Search for the cell housing the specified text and yield its (X, Y) center coordinate. 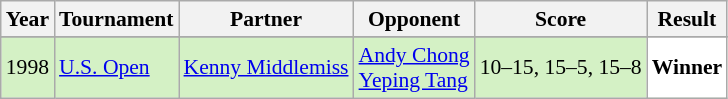
Year (28, 19)
Andy Chong Yeping Tang (414, 68)
10–15, 15–5, 15–8 (561, 68)
Score (561, 19)
Result (688, 19)
Tournament (116, 19)
Kenny Middlemiss (266, 68)
Opponent (414, 19)
Winner (688, 68)
1998 (28, 68)
U.S. Open (116, 68)
Partner (266, 19)
